Detect which cell encompasses the target text, then output its (X, Y) center coordinate. 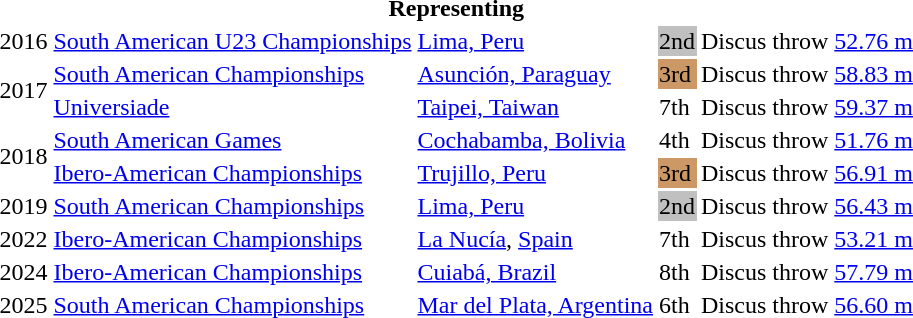
Trujillo, Peru (535, 173)
South American Games (232, 140)
La Nucía, Spain (535, 239)
South American U23 Championships (232, 41)
Universiade (232, 107)
Cochabamba, Bolivia (535, 140)
Taipei, Taiwan (535, 107)
8th (676, 272)
Asunción, Paraguay (535, 74)
Cuiabá, Brazil (535, 272)
4th (676, 140)
